Return the (X, Y) coordinate for the center point of the cell that contains the specified text.  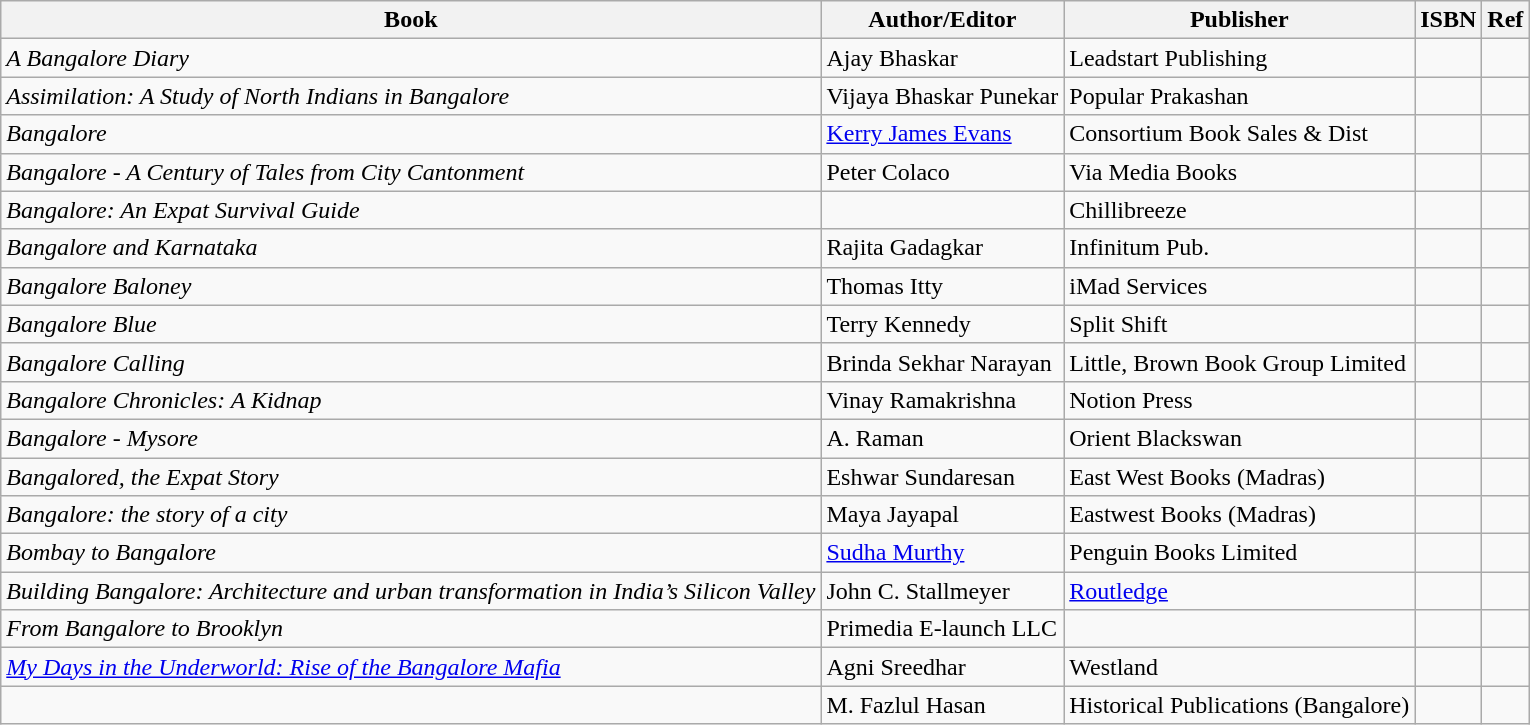
Penguin Books Limited (1240, 553)
Ref (1506, 20)
Notion Press (1240, 400)
Bangalore - Mysore (411, 438)
Ajay Bhaskar (942, 58)
Bangalore Baloney (411, 286)
Vijaya Bhaskar Punekar (942, 96)
My Days in the Underworld: Rise of the Bangalore Mafia (411, 667)
Book (411, 20)
Infinitum Pub. (1240, 248)
Assimilation: A Study of North Indians in Bangalore (411, 96)
Bangalore Chronicles: A Kidnap (411, 400)
ISBN (1448, 20)
Bombay to Bangalore (411, 553)
Bangalore: An Expat Survival Guide (411, 210)
Thomas Itty (942, 286)
iMad Services (1240, 286)
Popular Prakashan (1240, 96)
Split Shift (1240, 324)
Kerry James Evans (942, 134)
Little, Brown Book Group Limited (1240, 362)
Leadstart Publishing (1240, 58)
Peter Colaco (942, 172)
Rajita Gadagkar (942, 248)
Consortium Book Sales & Dist (1240, 134)
John C. Stallmeyer (942, 591)
Agni Sreedhar (942, 667)
Building Bangalore: Architecture and urban transformation in India’s Silicon Valley (411, 591)
Bangalore and Karnataka (411, 248)
Eshwar Sundaresan (942, 477)
Bangalore Calling (411, 362)
A Bangalore Diary (411, 58)
Author/Editor (942, 20)
Chillibreeze (1240, 210)
Bangalore: the story of a city (411, 515)
Eastwest Books (Madras) (1240, 515)
From Bangalore to Brooklyn (411, 629)
Bangalore (411, 134)
Via Media Books (1240, 172)
Primedia E-launch LLC (942, 629)
A. Raman (942, 438)
East West Books (Madras) (1240, 477)
Bangalore Blue (411, 324)
Terry Kennedy (942, 324)
Brinda Sekhar Narayan (942, 362)
Vinay Ramakrishna (942, 400)
Routledge (1240, 591)
Sudha Murthy (942, 553)
Maya Jayapal (942, 515)
Bangalore - A Century of Tales from City Cantonment (411, 172)
Publisher (1240, 20)
M. Fazlul Hasan (942, 705)
Orient Blackswan (1240, 438)
Westland (1240, 667)
Bangalored, the Expat Story (411, 477)
Historical Publications (Bangalore) (1240, 705)
